Output the (x, y) coordinate of the center of the cell containing the given text.  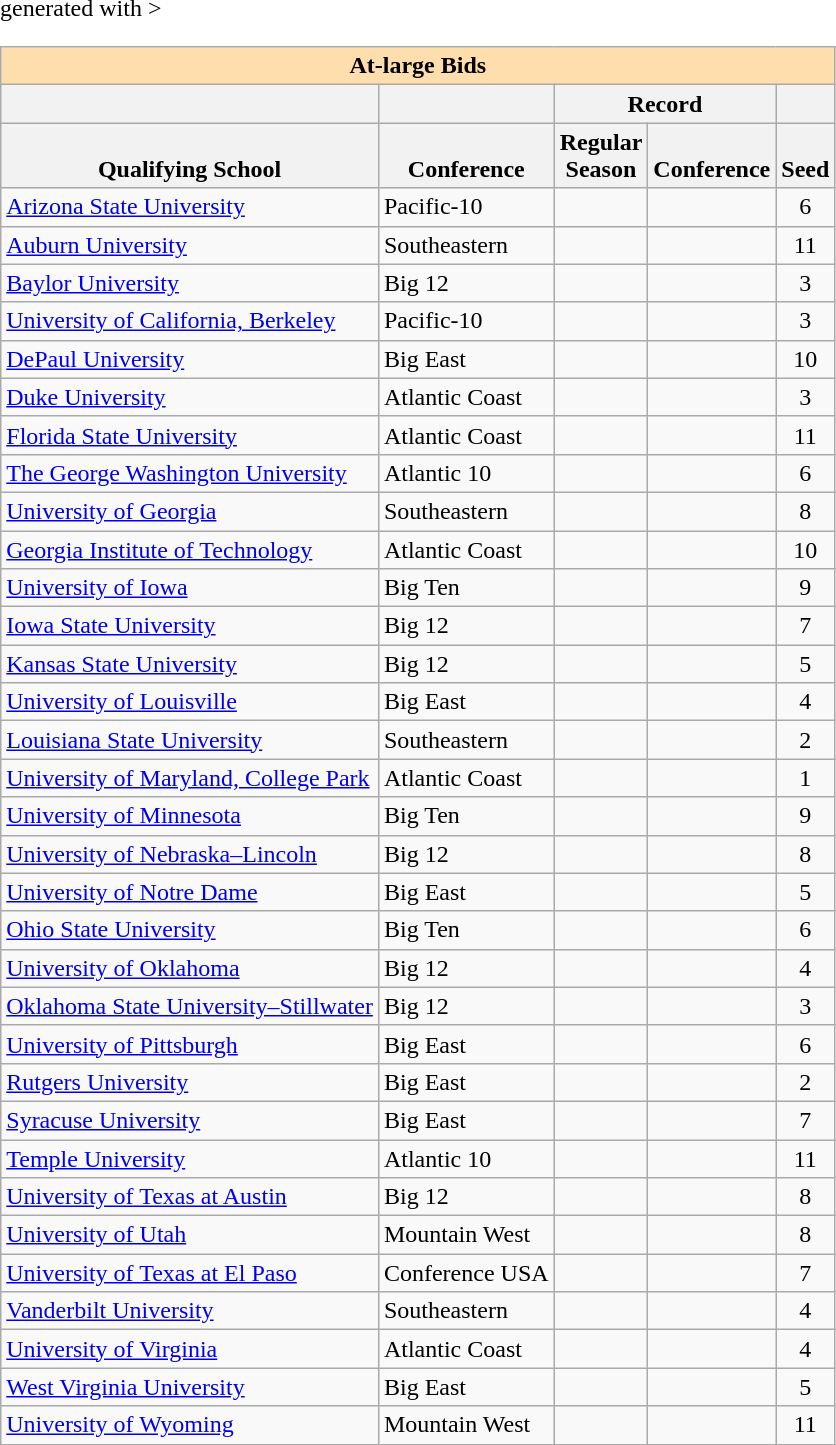
University of Utah (190, 1235)
University of Louisville (190, 702)
University of Oklahoma (190, 968)
Regular Season (601, 156)
University of Texas at Austin (190, 1197)
Seed (806, 156)
Georgia Institute of Technology (190, 549)
Syracuse University (190, 1120)
University of Notre Dame (190, 892)
University of Minnesota (190, 816)
University of Georgia (190, 511)
University of Wyoming (190, 1425)
Baylor University (190, 283)
Auburn University (190, 245)
The George Washington University (190, 473)
Record (665, 104)
University of Texas at El Paso (190, 1273)
Duke University (190, 397)
University of Pittsburgh (190, 1044)
At-large Bids (418, 66)
Kansas State University (190, 664)
Oklahoma State University–Stillwater (190, 1006)
Qualifying School (190, 156)
University of Virginia (190, 1349)
Vanderbilt University (190, 1311)
DePaul University (190, 359)
Florida State University (190, 435)
Iowa State University (190, 626)
West Virginia University (190, 1387)
Louisiana State University (190, 740)
Ohio State University (190, 930)
University of Nebraska–Lincoln (190, 854)
Rutgers University (190, 1082)
University of Iowa (190, 588)
Conference USA (466, 1273)
University of Maryland, College Park (190, 778)
Temple University (190, 1159)
Arizona State University (190, 207)
University of California, Berkeley (190, 321)
1 (806, 778)
